Provide the [X, Y] coordinate of the cell's center where the given text is located.  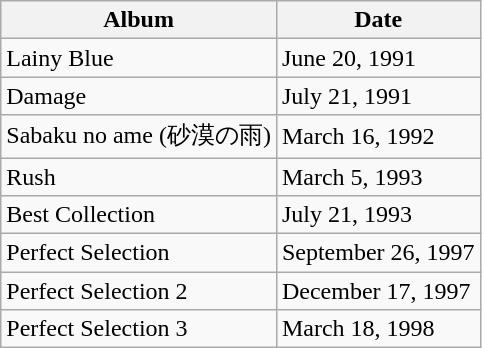
Date [378, 20]
June 20, 1991 [378, 58]
Album [139, 20]
Rush [139, 177]
March 5, 1993 [378, 177]
December 17, 1997 [378, 291]
Lainy Blue [139, 58]
July 21, 1991 [378, 96]
Sabaku no ame (砂漠の雨) [139, 136]
Damage [139, 96]
Best Collection [139, 215]
March 16, 1992 [378, 136]
September 26, 1997 [378, 253]
March 18, 1998 [378, 329]
July 21, 1993 [378, 215]
Perfect Selection [139, 253]
Perfect Selection 2 [139, 291]
Perfect Selection 3 [139, 329]
